Extract the [x, y] coordinate from the center of the cell holding the provided text.  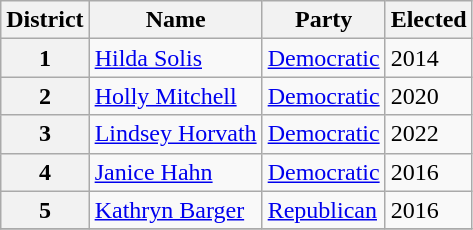
4 [45, 172]
Hilda Solis [176, 58]
2014 [428, 58]
5 [45, 210]
1 [45, 58]
2 [45, 96]
2022 [428, 134]
District [45, 20]
3 [45, 134]
Kathryn Barger [176, 210]
Lindsey Horvath [176, 134]
Name [176, 20]
Republican [324, 210]
Party [324, 20]
2020 [428, 96]
Holly Mitchell [176, 96]
Janice Hahn [176, 172]
Elected [428, 20]
